Pinpoint the cell where the given text exists, returning its (X, Y) midpoint coordinate. 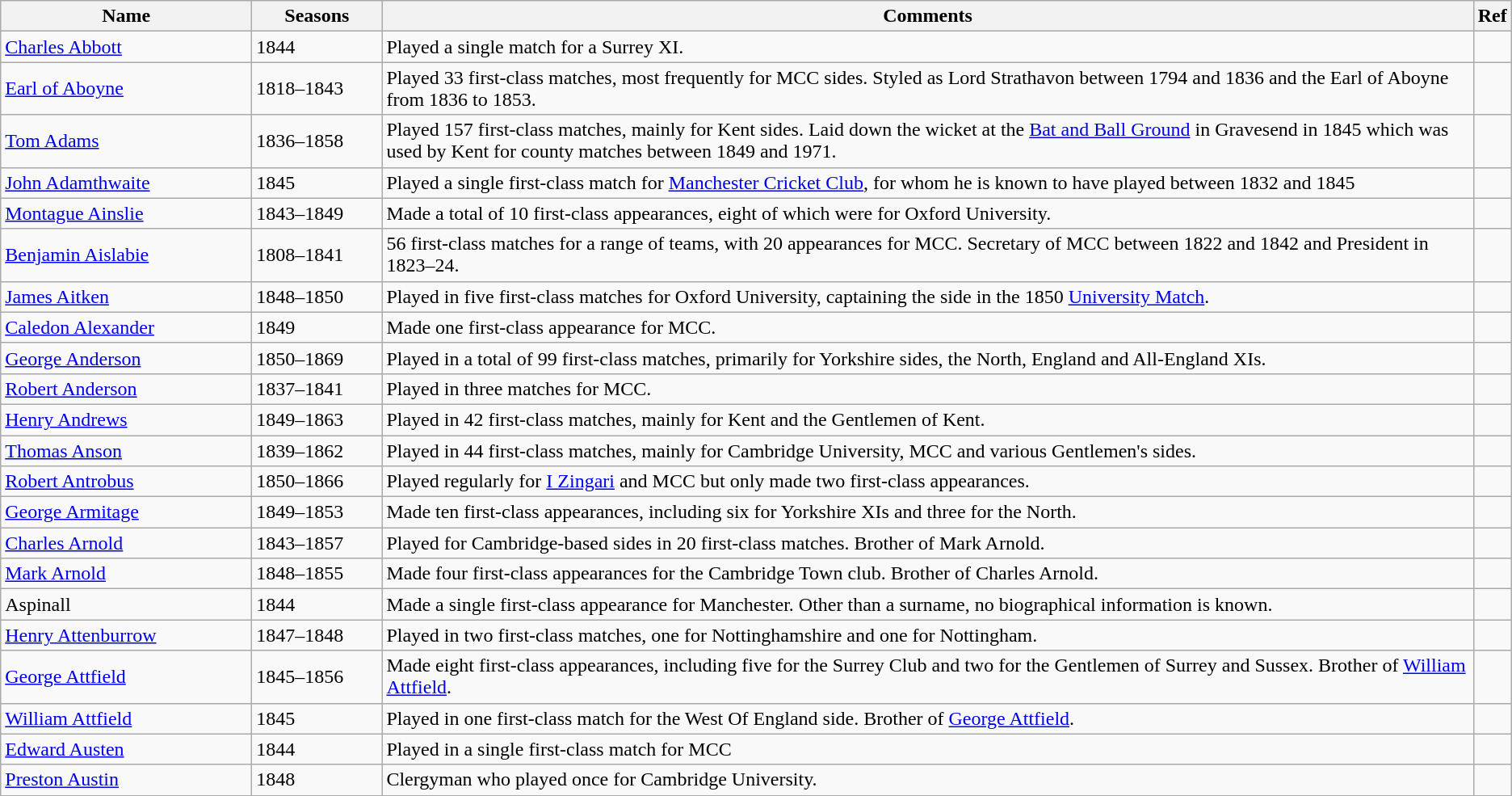
Made ten first-class appearances, including six for Yorkshire XIs and three for the North. (927, 512)
Played a single match for a Surrey XI. (927, 47)
1848–1850 (317, 297)
Caledon Alexander (126, 327)
John Adamthwaite (126, 183)
Montague Ainslie (126, 213)
George Armitage (126, 512)
Played in three matches for MCC. (927, 389)
Preston Austin (126, 780)
Made four first-class appearances for the Cambridge Town club. Brother of Charles Arnold. (927, 574)
1850–1866 (317, 482)
Henry Andrews (126, 419)
1845–1856 (317, 677)
1849–1863 (317, 419)
1843–1849 (317, 213)
Charles Abbott (126, 47)
1847–1848 (317, 635)
Made one first-class appearance for MCC. (927, 327)
Played regularly for I Zingari and MCC but only made two first-class appearances. (927, 482)
Played in a total of 99 first-class matches, primarily for Yorkshire sides, the North, England and All-England XIs. (927, 358)
Earl of Aboyne (126, 89)
Mark Arnold (126, 574)
Played for Cambridge-based sides in 20 first-class matches. Brother of Mark Arnold. (927, 543)
Charles Arnold (126, 543)
1818–1843 (317, 89)
George Attfield (126, 677)
Thomas Anson (126, 450)
1849 (317, 327)
Edward Austen (126, 749)
Played in a single first-class match for MCC (927, 749)
Benjamin Aislabie (126, 255)
1849–1853 (317, 512)
Ref (1493, 16)
Tom Adams (126, 141)
Played a single first-class match for Manchester Cricket Club, for whom he is known to have played between 1832 and 1845 (927, 183)
1843–1857 (317, 543)
George Anderson (126, 358)
Made eight first-class appearances, including five for the Surrey Club and two for the Gentlemen of Surrey and Sussex. Brother of William Attfield. (927, 677)
Played in one first-class match for the West Of England side. Brother of George Attfield. (927, 718)
1808–1841 (317, 255)
Comments (927, 16)
Seasons (317, 16)
Played in 44 first-class matches, mainly for Cambridge University, MCC and various Gentlemen's sides. (927, 450)
Made a total of 10 first-class appearances, eight of which were for Oxford University. (927, 213)
Played in 42 first-class matches, mainly for Kent and the Gentlemen of Kent. (927, 419)
Robert Anderson (126, 389)
1836–1858 (317, 141)
1850–1869 (317, 358)
1848–1855 (317, 574)
1839–1862 (317, 450)
Name (126, 16)
Henry Attenburrow (126, 635)
James Aitken (126, 297)
1837–1841 (317, 389)
Aspinall (126, 604)
Clergyman who played once for Cambridge University. (927, 780)
Made a single first-class appearance for Manchester. Other than a surname, no biographical information is known. (927, 604)
Played in two first-class matches, one for Nottinghamshire and one for Nottingham. (927, 635)
Robert Antrobus (126, 482)
1848 (317, 780)
William Attfield (126, 718)
56 first-class matches for a range of teams, with 20 appearances for MCC. Secretary of MCC between 1822 and 1842 and President in 1823–24. (927, 255)
Played in five first-class matches for Oxford University, captaining the side in the 1850 University Match. (927, 297)
